Return the [X, Y] coordinate for the center point of the cell that contains the specified text.  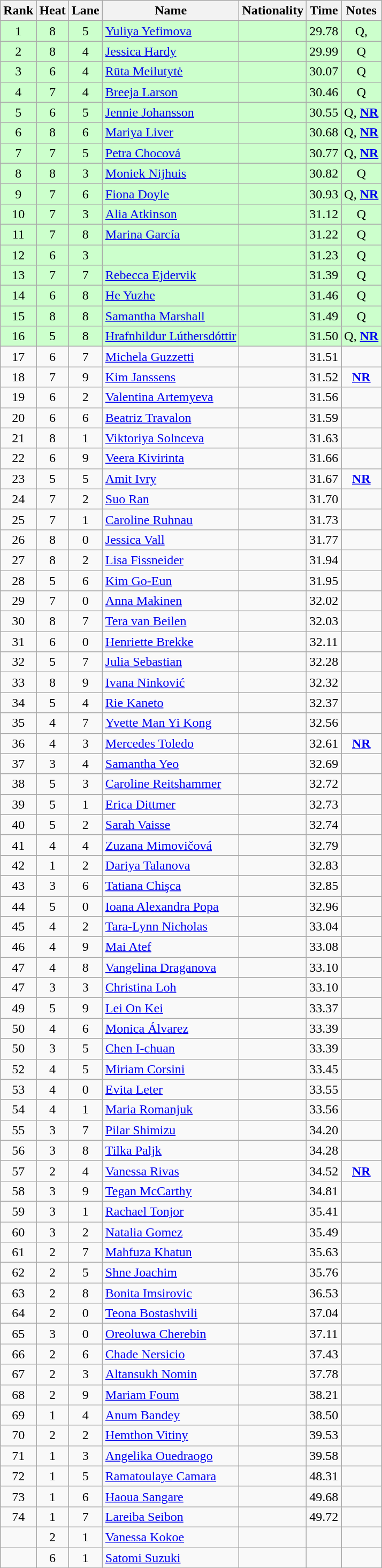
Heat [52, 11]
Viktoriya Solnceva [171, 438]
30.82 [324, 173]
30.68 [324, 133]
12 [18, 255]
32.72 [324, 784]
Julia Sebastian [171, 662]
32.32 [324, 682]
Vanessa Rivas [171, 1171]
62 [18, 1273]
57 [18, 1171]
Kim Janssens [171, 377]
37.04 [324, 1313]
58 [18, 1191]
31.95 [324, 580]
Notes [362, 11]
Hrafnhildur Lúthersdóttir [171, 336]
64 [18, 1313]
31.12 [324, 214]
32.11 [324, 642]
Lane [86, 11]
49.68 [324, 1496]
66 [18, 1354]
Pilar Shimizu [171, 1130]
43 [18, 886]
Haoua Sangare [171, 1496]
Christina Loh [171, 988]
Ivana Ninković [171, 682]
32 [18, 662]
31.59 [324, 418]
37 [18, 764]
Henriette Brekke [171, 642]
Maria Romanjuk [171, 1110]
Mahfuza Khatun [171, 1252]
34 [18, 703]
24 [18, 499]
33.55 [324, 1089]
Lareiba Seibon [171, 1517]
18 [18, 377]
Mercedes Toledo [171, 743]
Tilka Paljk [171, 1150]
74 [18, 1517]
55 [18, 1130]
Teona Bostashvili [171, 1313]
Fiona Doyle [171, 194]
71 [18, 1456]
Beatriz Travalon [171, 418]
Marina García [171, 234]
Nationality [273, 11]
26 [18, 540]
Altansukh Nomin [171, 1374]
Ramatoulaye Camara [171, 1476]
Name [171, 11]
Jessica Vall [171, 540]
Lei On Kei [171, 1008]
31.66 [324, 458]
31.52 [324, 377]
27 [18, 560]
56 [18, 1150]
31.46 [324, 296]
33.45 [324, 1069]
36.53 [324, 1293]
31.63 [324, 438]
22 [18, 458]
48.31 [324, 1476]
20 [18, 418]
Natalia Gomez [171, 1232]
Caroline Reitshammer [171, 784]
Angelika Ouedraogo [171, 1456]
33.56 [324, 1110]
Moniek Nijhuis [171, 173]
Samantha Yeo [171, 764]
Q, [362, 31]
29 [18, 601]
Miriam Corsini [171, 1069]
Tara-Lynn Nicholas [171, 927]
31.67 [324, 479]
30.55 [324, 112]
63 [18, 1293]
Kim Go-Eun [171, 580]
35.49 [324, 1232]
11 [18, 234]
Yvette Man Yi Kong [171, 723]
13 [18, 275]
32.69 [324, 764]
Zuzana Mimovičová [171, 845]
31.70 [324, 499]
Tatiana Chişca [171, 886]
49 [18, 1008]
Caroline Ruhnau [171, 519]
Rank [18, 11]
31.49 [324, 316]
31.23 [324, 255]
16 [18, 336]
32.28 [324, 662]
Michela Guzzetti [171, 357]
32.74 [324, 825]
61 [18, 1252]
65 [18, 1334]
31.94 [324, 560]
68 [18, 1395]
60 [18, 1232]
Erica Dittmer [171, 804]
31.51 [324, 357]
Chen I-chuan [171, 1049]
39 [18, 804]
31.22 [324, 234]
31.77 [324, 540]
Valentina Artemyeva [171, 397]
Rachael Tonjor [171, 1211]
Hemthon Vitiny [171, 1435]
70 [18, 1435]
30.77 [324, 153]
30.93 [324, 194]
39.58 [324, 1456]
29.99 [324, 51]
45 [18, 927]
69 [18, 1415]
31.73 [324, 519]
23 [18, 479]
21 [18, 438]
35 [18, 723]
Lisa Fissneider [171, 560]
32.83 [324, 865]
Ioana Alexandra Popa [171, 906]
32.02 [324, 601]
Petra Chocová [171, 153]
73 [18, 1496]
Dariya Talanova [171, 865]
72 [18, 1476]
He Yuzhe [171, 296]
59 [18, 1211]
30.46 [324, 92]
32.61 [324, 743]
Amit Ivry [171, 479]
32.03 [324, 621]
31.56 [324, 397]
32.56 [324, 723]
36 [18, 743]
54 [18, 1110]
Mariya Liver [171, 133]
32.79 [324, 845]
31.50 [324, 336]
38.21 [324, 1395]
35.41 [324, 1211]
Satomi Suzuki [171, 1558]
31 [18, 642]
32.85 [324, 886]
17 [18, 357]
Vanessa Kokoe [171, 1537]
Suo Ran [171, 499]
Mariam Foum [171, 1395]
14 [18, 296]
40 [18, 825]
Anna Makinen [171, 601]
35.63 [324, 1252]
Alia Atkinson [171, 214]
Monica Álvarez [171, 1028]
37.11 [324, 1334]
34.81 [324, 1191]
Breeja Larson [171, 92]
35.76 [324, 1273]
15 [18, 316]
Tera van Beilen [171, 621]
42 [18, 865]
Mai Atef [171, 947]
31.39 [324, 275]
Time [324, 11]
Yuliya Yefimova [171, 31]
Chade Nersicio [171, 1354]
44 [18, 906]
33.37 [324, 1008]
25 [18, 519]
Tegan McCarthy [171, 1191]
Samantha Marshall [171, 316]
32.37 [324, 703]
Rebecca Ejdervik [171, 275]
33.04 [324, 927]
32.73 [324, 804]
Sarah Vaisse [171, 825]
30 [18, 621]
19 [18, 397]
30.07 [324, 72]
Evita Leter [171, 1089]
38.50 [324, 1415]
Rie Kaneto [171, 703]
Rūta Meilutytė [171, 72]
Jennie Johansson [171, 112]
34.52 [324, 1171]
34.28 [324, 1150]
37.43 [324, 1354]
Vangelina Draganova [171, 967]
Veera Kivirinta [171, 458]
49.72 [324, 1517]
Bonita Imsirovic [171, 1293]
39.53 [324, 1435]
10 [18, 214]
29.78 [324, 31]
53 [18, 1089]
37.78 [324, 1374]
Shne Joachim [171, 1273]
52 [18, 1069]
28 [18, 580]
46 [18, 947]
38 [18, 784]
32.96 [324, 906]
Jessica Hardy [171, 51]
33 [18, 682]
34.20 [324, 1130]
41 [18, 845]
33.08 [324, 947]
Anum Bandey [171, 1415]
67 [18, 1374]
Oreoluwa Cherebin [171, 1334]
